Detect which cell encompasses the target text, then output its (X, Y) center coordinate. 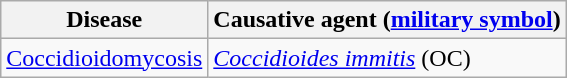
Causative agent (military symbol) (387, 20)
Coccidioides immitis (OC) (387, 58)
Disease (104, 20)
Coccidioidomycosis (104, 58)
